Capture the cell that displays the provided text and extract its [X, Y] central coordinate. 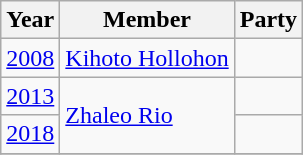
Year [30, 20]
2013 [30, 96]
2008 [30, 58]
Zhaleo Rio [147, 115]
Party [268, 20]
Kihoto Hollohon [147, 58]
Member [147, 20]
2018 [30, 134]
